Identify which cell holds the provided text, then report its [X, Y] central coordinate. 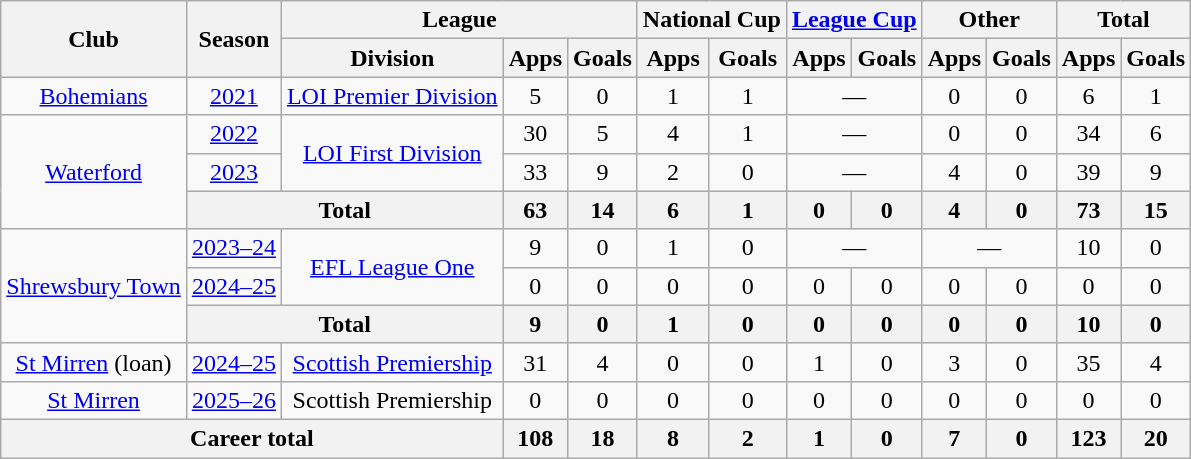
73 [1088, 210]
St Mirren [94, 400]
7 [954, 438]
League [459, 20]
14 [603, 210]
35 [1088, 362]
National Cup [712, 20]
39 [1088, 172]
Waterford [94, 172]
15 [1156, 210]
108 [535, 438]
3 [954, 362]
LOI First Division [392, 153]
LOI Premier Division [392, 96]
30 [535, 134]
Other [989, 20]
2025–26 [234, 400]
2021 [234, 96]
123 [1088, 438]
Club [94, 39]
33 [535, 172]
2022 [234, 134]
Season [234, 39]
20 [1156, 438]
2023–24 [234, 248]
34 [1088, 134]
Bohemians [94, 96]
EFL League One [392, 267]
League Cup [854, 20]
Shrewsbury Town [94, 286]
Career total [252, 438]
St Mirren (loan) [94, 362]
8 [673, 438]
31 [535, 362]
2023 [234, 172]
Division [392, 58]
18 [603, 438]
63 [535, 210]
